Detect which cell encompasses the target text, then output its (X, Y) center coordinate. 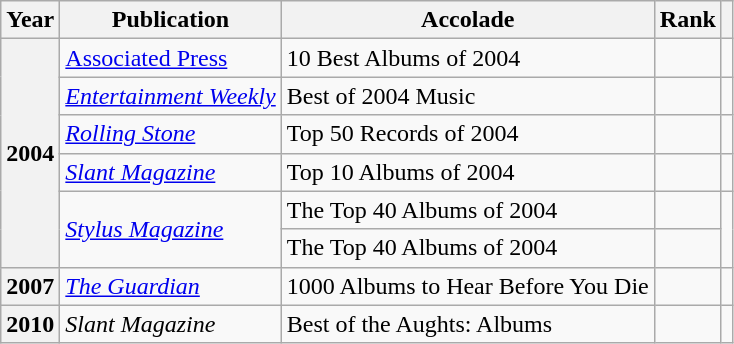
Stylus Magazine (170, 229)
2010 (30, 324)
Best of the Aughts: Albums (468, 324)
Accolade (468, 20)
Top 50 Records of 2004 (468, 134)
Top 10 Albums of 2004 (468, 172)
Year (30, 20)
Best of 2004 Music (468, 96)
1000 Albums to Hear Before You Die (468, 286)
Rolling Stone (170, 134)
Associated Press (170, 58)
2007 (30, 286)
Entertainment Weekly (170, 96)
Publication (170, 20)
Rank (688, 20)
The Guardian (170, 286)
2004 (30, 153)
10 Best Albums of 2004 (468, 58)
